Locate the cell with the specified text and output its (X, Y) center coordinate. 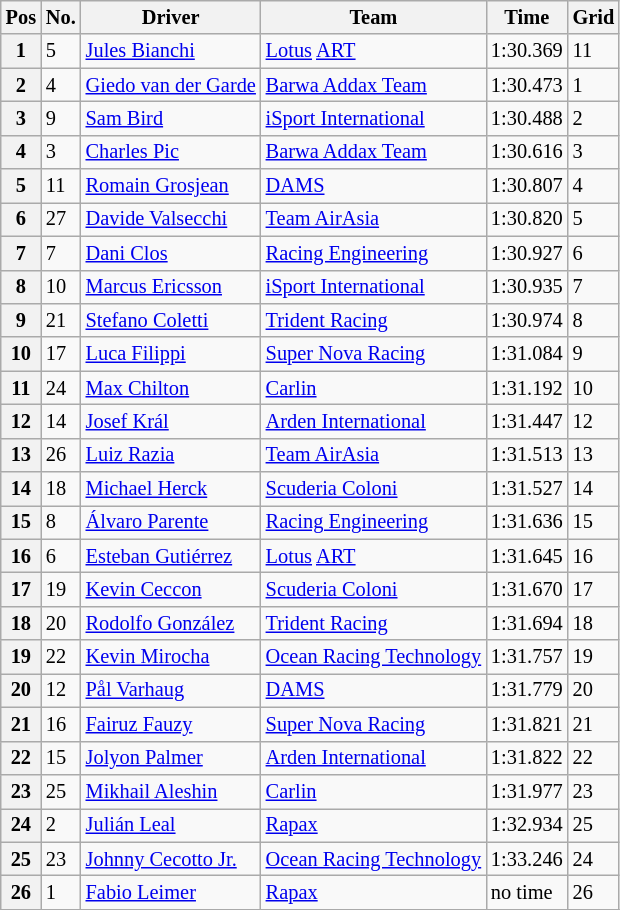
1:31.192 (527, 388)
1:30.807 (527, 186)
1:31.527 (527, 489)
1:31.670 (527, 589)
Johnny Cecotto Jr. (171, 859)
Sam Bird (171, 118)
No. (61, 17)
Time (527, 17)
1:30.616 (527, 152)
1:31.645 (527, 556)
1:31.084 (527, 354)
Grid (594, 17)
Stefano Coletti (171, 320)
1:30.369 (527, 51)
Josef Král (171, 421)
Michael Herck (171, 489)
Jules Bianchi (171, 51)
Mikhail Aleshin (171, 791)
Davide Valsecchi (171, 219)
1:32.934 (527, 825)
Jolyon Palmer (171, 758)
no time (527, 892)
1:30.974 (527, 320)
1:30.473 (527, 85)
Luiz Razia (171, 455)
1:30.488 (527, 118)
Luca Filippi (171, 354)
1:31.513 (527, 455)
Pål Varhaug (171, 690)
Kevin Ceccon (171, 589)
1:31.821 (527, 724)
1:30.820 (527, 219)
Fairuz Fauzy (171, 724)
Esteban Gutiérrez (171, 556)
Driver (171, 17)
1:30.935 (527, 287)
Team (374, 17)
Pos (21, 17)
1:31.636 (527, 522)
Max Chilton (171, 388)
Dani Clos (171, 253)
Rodolfo González (171, 623)
1:33.246 (527, 859)
27 (61, 219)
Giedo van der Garde (171, 85)
1:30.927 (527, 253)
Marcus Ericsson (171, 287)
1:31.757 (527, 657)
Kevin Mirocha (171, 657)
1:31.977 (527, 791)
Álvaro Parente (171, 522)
Romain Grosjean (171, 186)
1:31.779 (527, 690)
Fabio Leimer (171, 892)
Charles Pic (171, 152)
1:31.447 (527, 421)
Julián Leal (171, 825)
1:31.694 (527, 623)
1:31.822 (527, 758)
